Pinpoint the cell where the given text exists, returning its (X, Y) midpoint coordinate. 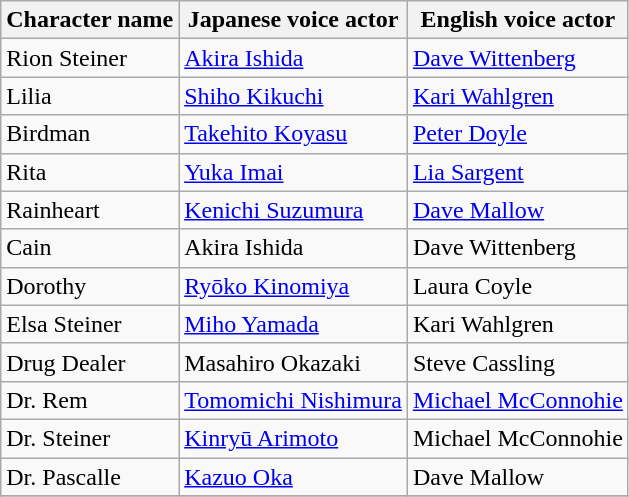
Miho Yamada (294, 324)
Laura Coyle (518, 286)
Masahiro Okazaki (294, 362)
Lilia (90, 96)
Birdman (90, 134)
Drug Dealer (90, 362)
Tomomichi Nishimura (294, 400)
Yuka Imai (294, 172)
Ryōko Kinomiya (294, 286)
Kenichi Suzumura (294, 210)
Peter Doyle (518, 134)
Shiho Kikuchi (294, 96)
Cain (90, 248)
Character name (90, 20)
Dorothy (90, 286)
Takehito Koyasu (294, 134)
English voice actor (518, 20)
Japanese voice actor (294, 20)
Rita (90, 172)
Dr. Pascalle (90, 477)
Kinryū Arimoto (294, 438)
Rainheart (90, 210)
Elsa Steiner (90, 324)
Rion Steiner (90, 58)
Dr. Rem (90, 400)
Kazuo Oka (294, 477)
Dr. Steiner (90, 438)
Lia Sargent (518, 172)
Steve Cassling (518, 362)
